Locate the cell with the specified text and output its [X, Y] center coordinate. 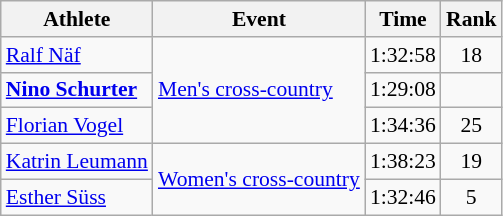
18 [472, 55]
1:32:46 [403, 197]
1:29:08 [403, 90]
Time [403, 19]
Esther Süss [77, 197]
Katrin Leumann [77, 162]
Nino Schurter [77, 90]
5 [472, 197]
1:34:36 [403, 126]
25 [472, 126]
Women's cross-country [259, 180]
Men's cross-country [259, 90]
Florian Vogel [77, 126]
Event [259, 19]
Rank [472, 19]
19 [472, 162]
Athlete [77, 19]
1:38:23 [403, 162]
1:32:58 [403, 55]
Ralf Näf [77, 55]
